Identify which cell holds the provided text, then report its (x, y) central coordinate. 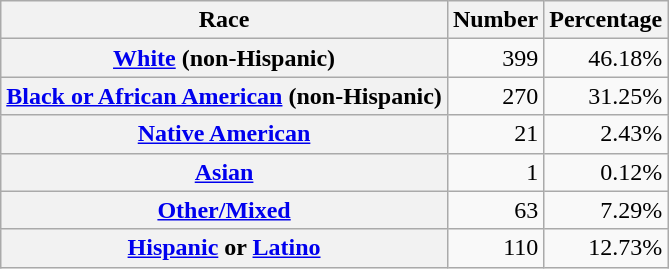
1 (495, 172)
63 (495, 210)
Hispanic or Latino (224, 248)
Other/Mixed (224, 210)
0.12% (606, 172)
12.73% (606, 248)
Asian (224, 172)
2.43% (606, 134)
110 (495, 248)
Black or African American (non-Hispanic) (224, 96)
Race (224, 20)
270 (495, 96)
7.29% (606, 210)
46.18% (606, 58)
399 (495, 58)
Native American (224, 134)
Number (495, 20)
Percentage (606, 20)
White (non-Hispanic) (224, 58)
31.25% (606, 96)
21 (495, 134)
